Return the [X, Y] coordinate for the center point of the cell that contains the specified text.  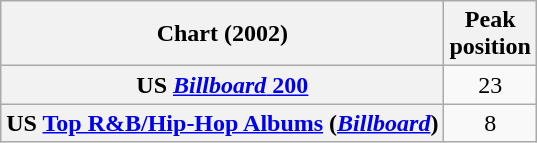
Peak position [490, 34]
US Top R&B/Hip-Hop Albums (Billboard) [222, 123]
8 [490, 123]
US Billboard 200 [222, 85]
Chart (2002) [222, 34]
23 [490, 85]
